Provide the (x, y) coordinate of the cell's center where the given text is located.  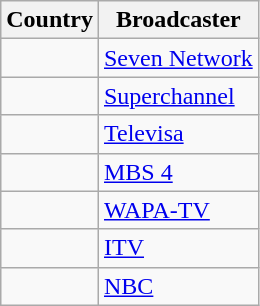
Televisa (178, 134)
WAPA-TV (178, 210)
MBS 4 (178, 172)
Seven Network (178, 58)
NBC (178, 286)
Superchannel (178, 96)
Broadcaster (178, 20)
Country (50, 20)
ITV (178, 248)
